Pinpoint the cell where the given text exists, returning its [x, y] midpoint coordinate. 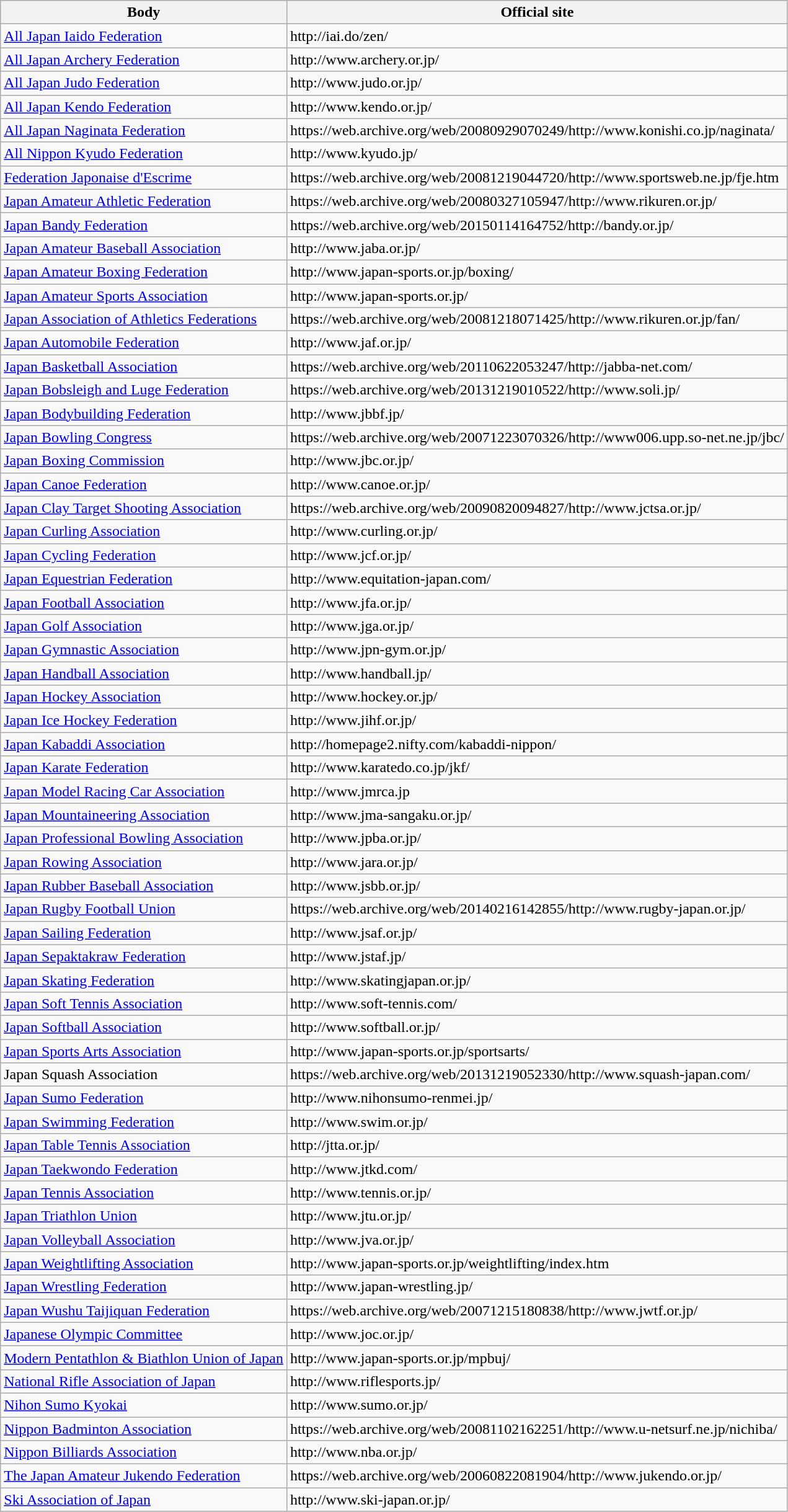
http://www.kyudo.jp/ [537, 154]
Japan Amateur Sports Association [144, 296]
Japan Sumo Federation [144, 1098]
Japan Wushu Taijiquan Federation [144, 1310]
http://www.japan-sports.or.jp/boxing/ [537, 272]
Japan Squash Association [144, 1075]
Japanese Olympic Committee [144, 1334]
https://web.archive.org/web/20071215180838/http://www.jwtf.or.jp/ [537, 1310]
http://www.soft-tennis.com/ [537, 1003]
http://www.jara.or.jp/ [537, 862]
Nihon Sumo Kyokai [144, 1405]
Japan Amateur Athletic Federation [144, 201]
http://www.jmrca.jp [537, 791]
http://www.karatedo.co.jp/jkf/ [537, 768]
Japan Clay Target Shooting Association [144, 508]
https://web.archive.org/web/20080929070249/http://www.konishi.co.jp/naginata/ [537, 130]
Japan Football Association [144, 602]
http://www.jaf.or.jp/ [537, 343]
Japan Boxing Commission [144, 461]
Japan Bowling Congress [144, 437]
All Nippon Kyudo Federation [144, 154]
https://web.archive.org/web/20081102162251/http://www.u-netsurf.ne.jp/nichiba/ [537, 1428]
http://www.japan-sports.or.jp/weightlifting/index.htm [537, 1263]
http://www.japan-sports.or.jp/sportsarts/ [537, 1051]
Japan Model Racing Car Association [144, 791]
http://www.japan-wrestling.jp/ [537, 1287]
Japan Sports Arts Association [144, 1051]
https://web.archive.org/web/20060822081904/http://www.jukendo.or.jp/ [537, 1476]
http://iai.do/zen/ [537, 36]
Japan Rowing Association [144, 862]
http://www.jva.or.jp/ [537, 1240]
Nippon Billiards Association [144, 1452]
Japan Mountaineering Association [144, 815]
Japan Weightlifting Association [144, 1263]
https://web.archive.org/web/20150114164752/http://bandy.or.jp/ [537, 225]
Japan Amateur Boxing Federation [144, 272]
Federation Japonaise d'Escrime [144, 177]
https://web.archive.org/web/20140216142855/http://www.rugby-japan.or.jp/ [537, 909]
All Japan Judo Federation [144, 83]
http://www.jbbf.jp/ [537, 414]
http://www.jihf.or.jp/ [537, 721]
Japan Triathlon Union [144, 1216]
Japan Rugby Football Union [144, 909]
Japan Volleyball Association [144, 1240]
Japan Basketball Association [144, 367]
http://homepage2.nifty.com/kabaddi-nippon/ [537, 744]
http://www.jpn-gym.or.jp/ [537, 649]
http://www.jsaf.or.jp/ [537, 933]
Japan Amateur Baseball Association [144, 248]
http://www.canoe.or.jp/ [537, 484]
Ski Association of Japan [144, 1500]
http://www.jbc.or.jp/ [537, 461]
Japan Handball Association [144, 673]
http://www.hockey.or.jp/ [537, 697]
http://www.archery.or.jp/ [537, 60]
http://www.jstaf.jp/ [537, 956]
https://web.archive.org/web/20090820094827/http://www.jctsa.or.jp/ [537, 508]
http://www.jma-sangaku.or.jp/ [537, 815]
All Japan Naginata Federation [144, 130]
Japan Soft Tennis Association [144, 1003]
http://www.jga.or.jp/ [537, 626]
http://www.jaba.or.jp/ [537, 248]
Japan Kabaddi Association [144, 744]
https://web.archive.org/web/20081219044720/http://www.sportsweb.ne.jp/fje.htm [537, 177]
Japan Softball Association [144, 1027]
https://web.archive.org/web/20131219010522/http://www.soli.jp/ [537, 390]
https://web.archive.org/web/20110622053247/http://jabba-net.com/ [537, 367]
http://www.handball.jp/ [537, 673]
Official site [537, 12]
http://www.jsbb.or.jp/ [537, 886]
Japan Table Tennis Association [144, 1145]
Japan Tennis Association [144, 1193]
http://www.equitation-japan.com/ [537, 579]
Japan Cycling Federation [144, 555]
https://web.archive.org/web/20131219052330/http://www.squash-japan.com/ [537, 1075]
Modern Pentathlon & Biathlon Union of Japan [144, 1358]
Japan Curling Association [144, 531]
http://www.kendo.or.jp/ [537, 107]
Japan Hockey Association [144, 697]
Body [144, 12]
http://www.riflesports.jp/ [537, 1381]
Japan Ice Hockey Federation [144, 721]
All Japan Kendo Federation [144, 107]
http://www.japan-sports.or.jp/ [537, 296]
Nippon Badminton Association [144, 1428]
Japan Swimming Federation [144, 1122]
National Rifle Association of Japan [144, 1381]
Japan Gymnastic Association [144, 649]
Japan Association of Athletics Federations [144, 319]
https://web.archive.org/web/20080327105947/http://www.rikuren.or.jp/ [537, 201]
http://www.sumo.or.jp/ [537, 1405]
All Japan Iaido Federation [144, 36]
http://www.tennis.or.jp/ [537, 1193]
https://web.archive.org/web/20081218071425/http://www.rikuren.or.jp/fan/ [537, 319]
http://www.jtkd.com/ [537, 1169]
Japan Bodybuilding Federation [144, 414]
Japan Canoe Federation [144, 484]
Japan Automobile Federation [144, 343]
http://www.ski-japan.or.jp/ [537, 1500]
Japan Bandy Federation [144, 225]
http://jtta.or.jp/ [537, 1145]
http://www.judo.or.jp/ [537, 83]
http://www.jfa.or.jp/ [537, 602]
http://www.jtu.or.jp/ [537, 1216]
http://www.joc.or.jp/ [537, 1334]
Japan Sepaktakraw Federation [144, 956]
http://www.jcf.or.jp/ [537, 555]
Japan Professional Bowling Association [144, 838]
Japan Bobsleigh and Luge Federation [144, 390]
Japan Skating Federation [144, 980]
http://www.softball.or.jp/ [537, 1027]
All Japan Archery Federation [144, 60]
http://www.nba.or.jp/ [537, 1452]
Japan Sailing Federation [144, 933]
Japan Karate Federation [144, 768]
http://www.skatingjapan.or.jp/ [537, 980]
Japan Rubber Baseball Association [144, 886]
http://www.japan-sports.or.jp/mpbuj/ [537, 1358]
Japan Equestrian Federation [144, 579]
Japan Wrestling Federation [144, 1287]
Japan Golf Association [144, 626]
Japan Taekwondo Federation [144, 1169]
The Japan Amateur Jukendo Federation [144, 1476]
http://www.curling.or.jp/ [537, 531]
https://web.archive.org/web/20071223070326/http://www006.upp.so-net.ne.jp/jbc/ [537, 437]
http://www.swim.or.jp/ [537, 1122]
http://www.jpba.or.jp/ [537, 838]
http://www.nihonsumo-renmei.jp/ [537, 1098]
